Pinpoint the cell where the given text exists, returning its (X, Y) midpoint coordinate. 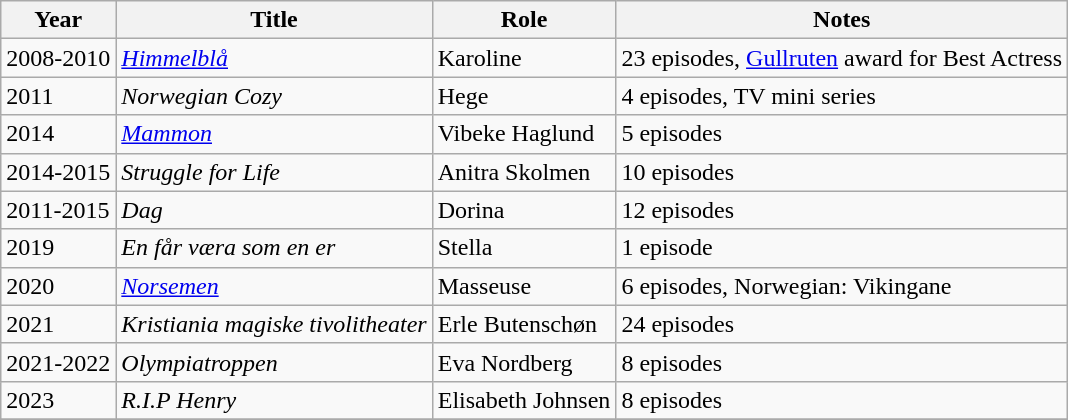
2011-2015 (58, 210)
6 episodes, Norwegian: Vikingane (842, 286)
2020 (58, 286)
En får væra som en er (274, 248)
Hege (524, 96)
2011 (58, 96)
Elisabeth Johnsen (524, 400)
Anitra Skolmen (524, 172)
2019 (58, 248)
12 episodes (842, 210)
2021-2022 (58, 362)
Dag (274, 210)
1 episode (842, 248)
Dorina (524, 210)
Masseuse (524, 286)
Struggle for Life (274, 172)
Notes (842, 20)
Olympiatroppen (274, 362)
4 episodes, TV mini series (842, 96)
Year (58, 20)
2014-2015 (58, 172)
2021 (58, 324)
Karoline (524, 58)
5 episodes (842, 134)
Erle Butenschøn (524, 324)
2023 (58, 400)
Norwegian Cozy (274, 96)
Mammon (274, 134)
10 episodes (842, 172)
R.I.P Henry (274, 400)
Vibeke Haglund (524, 134)
Stella (524, 248)
2008-2010 (58, 58)
Role (524, 20)
23 episodes, Gullruten award for Best Actress (842, 58)
Himmelblå (274, 58)
Norsemen (274, 286)
2014 (58, 134)
Eva Nordberg (524, 362)
Kristiania magiske tivolitheater (274, 324)
24 episodes (842, 324)
Title (274, 20)
